Return the (x, y) coordinate for the center point of the cell that contains the specified text.  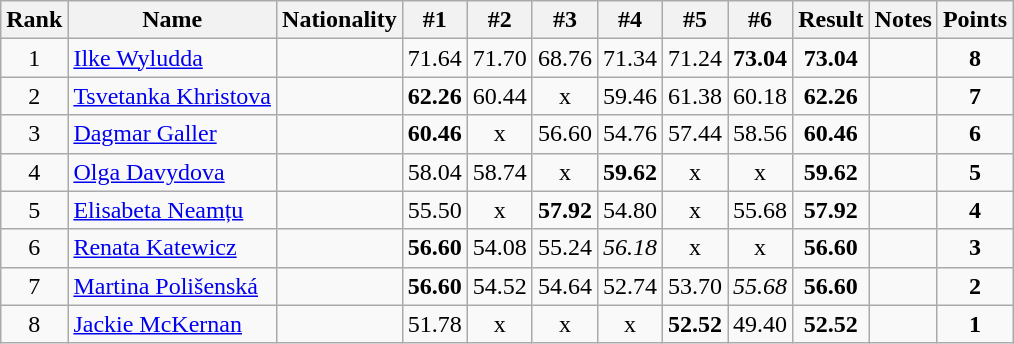
Name (172, 20)
54.08 (500, 248)
Result (831, 20)
54.76 (630, 134)
56.18 (630, 248)
Points (974, 20)
Dagmar Galler (172, 134)
54.64 (564, 286)
58.74 (500, 172)
Nationality (340, 20)
55.50 (434, 210)
Jackie McKernan (172, 324)
#6 (760, 20)
54.52 (500, 286)
71.70 (500, 58)
58.04 (434, 172)
55.24 (564, 248)
#2 (500, 20)
71.34 (630, 58)
52.74 (630, 286)
54.80 (630, 210)
57.44 (696, 134)
#1 (434, 20)
#4 (630, 20)
49.40 (760, 324)
53.70 (696, 286)
61.38 (696, 96)
Notes (903, 20)
Tsvetanka Khristova (172, 96)
71.24 (696, 58)
60.18 (760, 96)
51.78 (434, 324)
Rank (34, 20)
Ilke Wyludda (172, 58)
Martina Polišenská (172, 286)
#5 (696, 20)
60.44 (500, 96)
#3 (564, 20)
Olga Davydova (172, 172)
Renata Katewicz (172, 248)
59.46 (630, 96)
58.56 (760, 134)
68.76 (564, 58)
Elisabeta Neamțu (172, 210)
71.64 (434, 58)
